Output the [X, Y] coordinate of the center of the cell containing the given text.  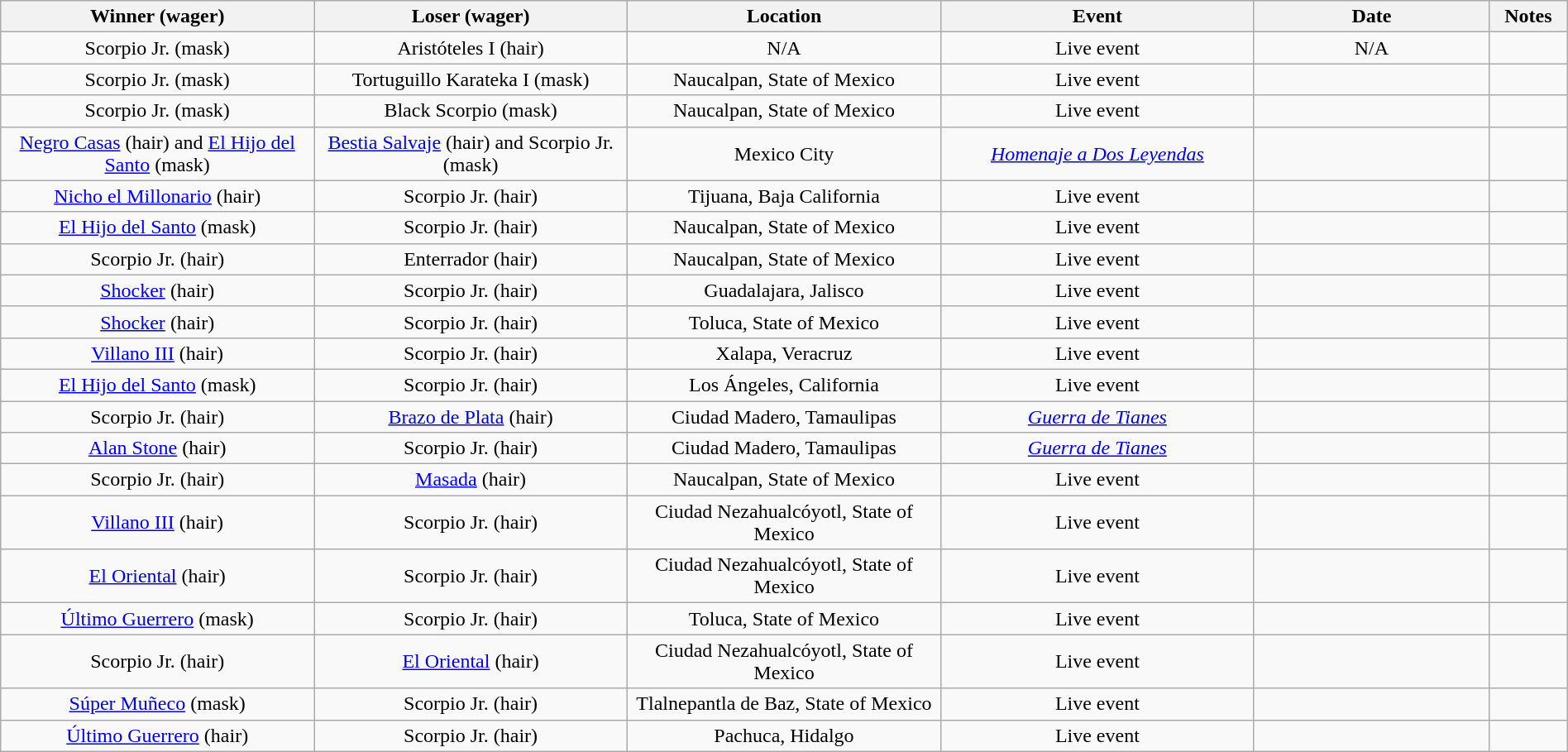
Pachuca, Hidalgo [784, 735]
Negro Casas (hair) and El Hijo del Santo (mask) [157, 154]
Brazo de Plata (hair) [471, 416]
Tortuguillo Karateka I (mask) [471, 79]
Último Guerrero (mask) [157, 619]
Guadalajara, Jalisco [784, 290]
Último Guerrero (hair) [157, 735]
Aristóteles I (hair) [471, 48]
Homenaje a Dos Leyendas [1097, 154]
Notes [1528, 17]
Location [784, 17]
Tijuana, Baja California [784, 196]
Winner (wager) [157, 17]
Nicho el Millonario (hair) [157, 196]
Alan Stone (hair) [157, 448]
Los Ángeles, California [784, 385]
Xalapa, Veracruz [784, 353]
Enterrador (hair) [471, 259]
Tlalnepantla de Baz, State of Mexico [784, 704]
Masada (hair) [471, 480]
Bestia Salvaje (hair) and Scorpio Jr. (mask) [471, 154]
Loser (wager) [471, 17]
Black Scorpio (mask) [471, 111]
Mexico City [784, 154]
Event [1097, 17]
Date [1371, 17]
Súper Muñeco (mask) [157, 704]
